Locate the cell with the specified text and output its [X, Y] center coordinate. 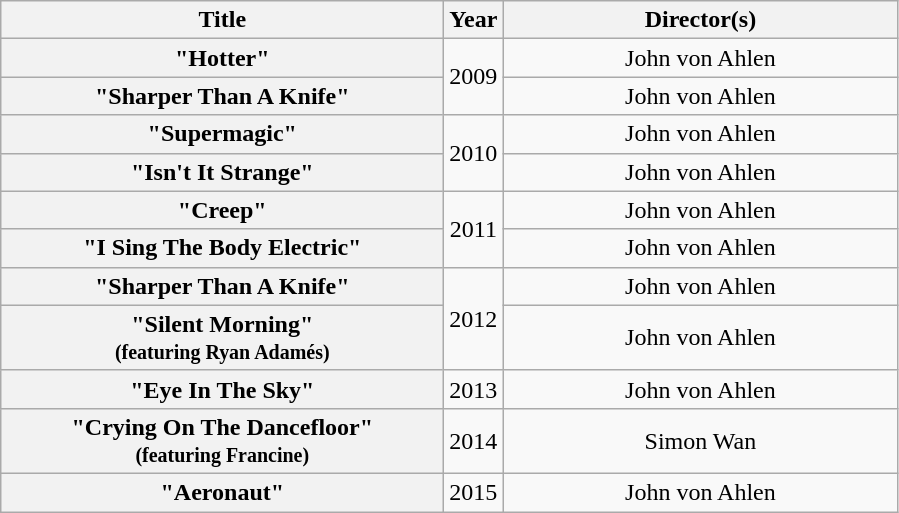
2012 [474, 318]
2011 [474, 229]
"Hotter" [222, 58]
2010 [474, 153]
Simon Wan [700, 440]
2014 [474, 440]
2009 [474, 77]
"Aeronaut" [222, 492]
"Isn't It Strange" [222, 172]
Year [474, 20]
"Eye In The Sky" [222, 389]
Title [222, 20]
2015 [474, 492]
"Creep" [222, 210]
Director(s) [700, 20]
2013 [474, 389]
"Silent Morning"(featuring Ryan Adamés) [222, 338]
"Crying On The Dancefloor"(featuring Francine) [222, 440]
"Supermagic" [222, 134]
"I Sing The Body Electric" [222, 248]
